Return (x, y) of the center of cell containing provided text 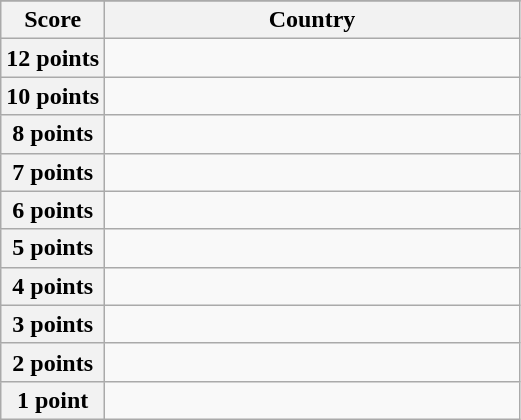
8 points (53, 134)
12 points (53, 58)
7 points (53, 172)
Country (312, 20)
4 points (53, 286)
3 points (53, 324)
Score (53, 20)
10 points (53, 96)
1 point (53, 400)
2 points (53, 362)
5 points (53, 248)
6 points (53, 210)
